Return the [x, y] coordinate for the center point of the cell that contains the specified text.  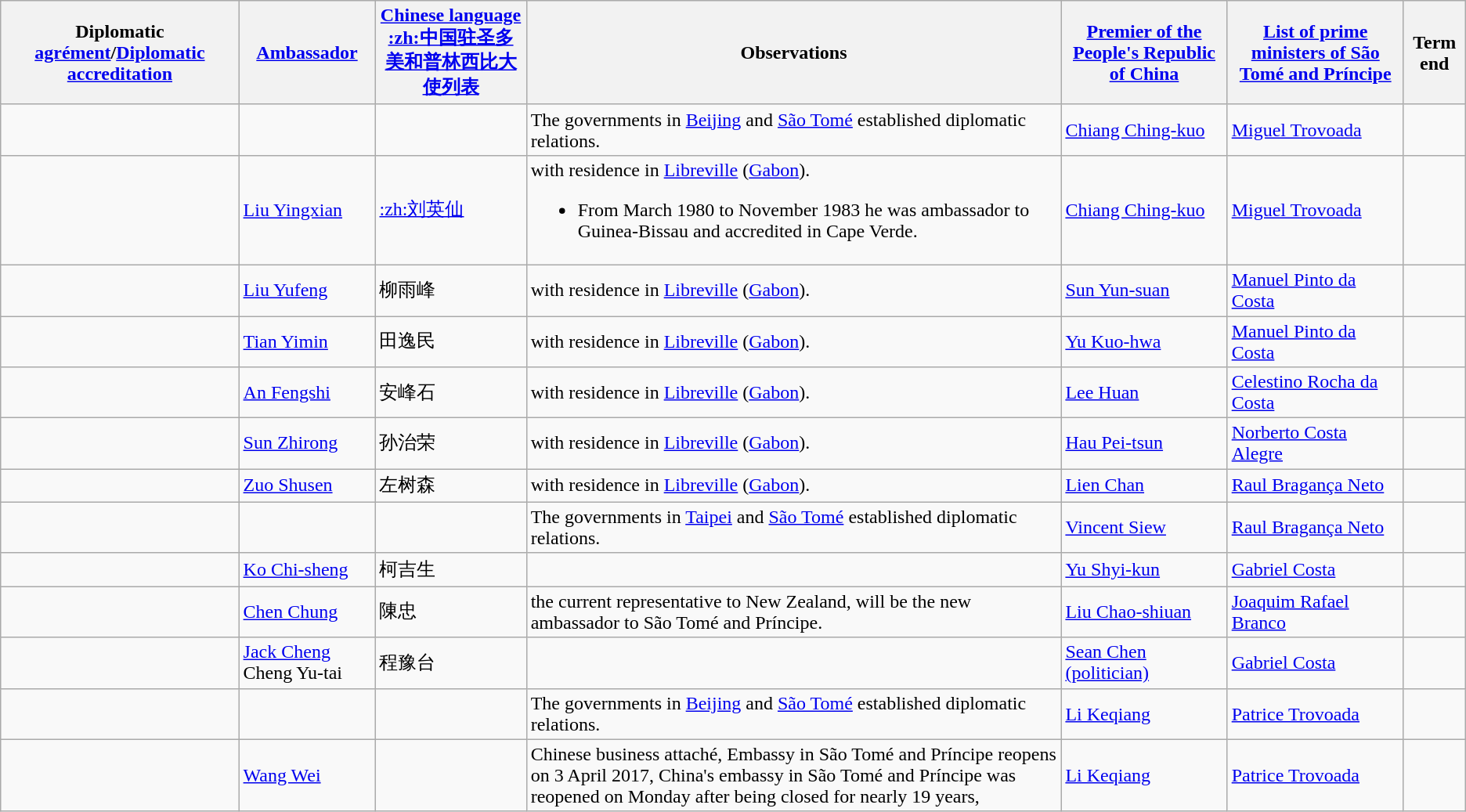
孙治荣 [451, 443]
安峰石 [451, 393]
Wang Wei [307, 775]
Chen Chung [307, 612]
Joaquim Rafael Branco [1316, 612]
Hau Pei-tsun [1144, 443]
The governments in Taipei and São Tomé established diplomatic relations. [794, 528]
List of prime ministers of São Tomé and Príncipe [1316, 53]
Ko Chi-sheng [307, 570]
Tian Yimin [307, 341]
Liu Yingxian [307, 210]
Yu Kuo-hwa [1144, 341]
An Fengshi [307, 393]
Sun Yun-suan [1144, 290]
Lien Chan [1144, 485]
Jack Cheng Cheng Yu-tai [307, 662]
Term end [1435, 53]
Ambassador [307, 53]
Premier of the People's Republic of China [1144, 53]
:zh:刘英仙 [451, 210]
柳雨峰 [451, 290]
Vincent Siew [1144, 528]
Liu Yufeng [307, 290]
Norberto Costa Alegre [1316, 443]
柯吉生 [451, 570]
程豫台 [451, 662]
左树森 [451, 485]
Diplomatic agrément/Diplomatic accreditation [120, 53]
Chinese language:zh:中国驻圣多美和普林西比大使列表 [451, 53]
Yu Shyi-kun [1144, 570]
Zuo Shusen [307, 485]
Sean Chen (politician) [1144, 662]
陳忠 [451, 612]
Liu Chao-shiuan [1144, 612]
Celestino Rocha da Costa [1316, 393]
with residence in Libreville (Gabon).From March 1980 to November 1983 he was ambassador to Guinea-Bissau and accredited in Cape Verde. [794, 210]
Lee Huan [1144, 393]
Observations [794, 53]
田逸民 [451, 341]
Sun Zhirong [307, 443]
the current representative to New Zealand, will be the new ambassador to São Tomé and Príncipe. [794, 612]
